Return [X, Y] of the center of cell containing provided text 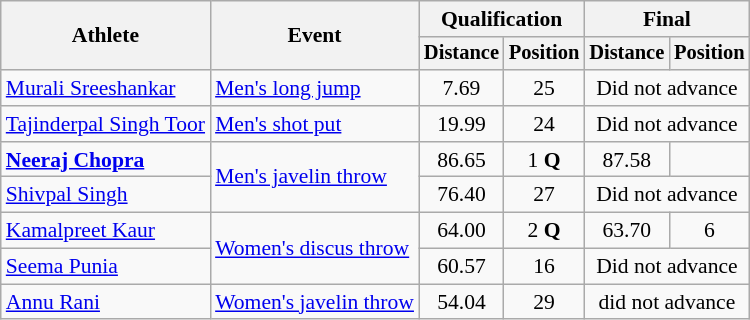
Shivpal Singh [106, 195]
Men's shot put [314, 124]
86.65 [462, 160]
19.99 [462, 124]
1 Q [544, 160]
6 [709, 231]
25 [544, 88]
Annu Rani [106, 302]
64.00 [462, 231]
Murali Sreeshankar [106, 88]
did not advance [666, 302]
Men's long jump [314, 88]
Seema Punia [106, 267]
27 [544, 195]
60.57 [462, 267]
7.69 [462, 88]
24 [544, 124]
Event [314, 36]
Women's discus throw [314, 248]
76.40 [462, 195]
63.70 [626, 231]
54.04 [462, 302]
Qualification [502, 19]
Men's javelin throw [314, 178]
29 [544, 302]
Neeraj Chopra [106, 160]
Women's javelin throw [314, 302]
Athlete [106, 36]
Kamalpreet Kaur [106, 231]
87.58 [626, 160]
2 Q [544, 231]
Tajinderpal Singh Toor [106, 124]
16 [544, 267]
Final [666, 19]
